Provide the (x, y) coordinate of the cell's center where the given text is located.  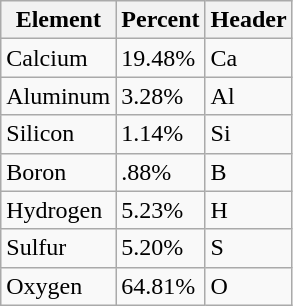
Si (248, 134)
Hydrogen (58, 210)
Percent (160, 20)
64.81% (160, 286)
Al (248, 96)
Header (248, 20)
Element (58, 20)
5.20% (160, 248)
H (248, 210)
.88% (160, 172)
Ca (248, 58)
B (248, 172)
S (248, 248)
Aluminum (58, 96)
O (248, 286)
19.48% (160, 58)
5.23% (160, 210)
Oxygen (58, 286)
3.28% (160, 96)
Sulfur (58, 248)
Silicon (58, 134)
Boron (58, 172)
Calcium (58, 58)
1.14% (160, 134)
